Output the (x, y) coordinate of the center of the cell containing the given text.  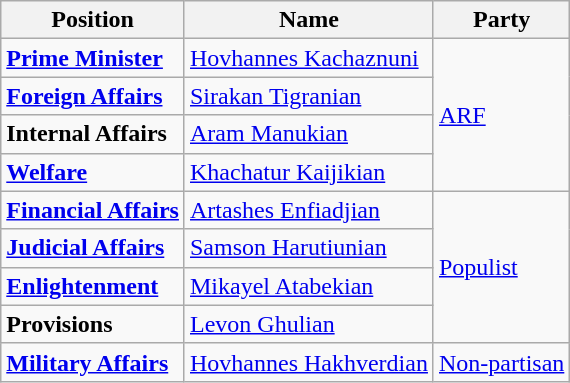
Hovhannes Hakhverdian (308, 362)
Hovhannes Kachaznuni (308, 58)
Non-partisan (501, 362)
Aram Manukian (308, 134)
Levon Ghulian (308, 324)
Internal Affairs (93, 134)
Enlightenment (93, 286)
Military Affairs (93, 362)
Provisions (93, 324)
Prime Minister (93, 58)
Party (501, 20)
Position (93, 20)
Populist (501, 267)
Sirakan Tigranian (308, 96)
Welfare (93, 172)
Mikayel Atabekian (308, 286)
Judicial Affairs (93, 248)
ARF (501, 115)
Artashes Enfiadjian (308, 210)
Khachatur Kaijikian (308, 172)
Financial Affairs (93, 210)
Foreign Affairs (93, 96)
Name (308, 20)
Samson Harutiunian (308, 248)
